From the cell containing the given text, extract its center point as [X, Y] coordinate. 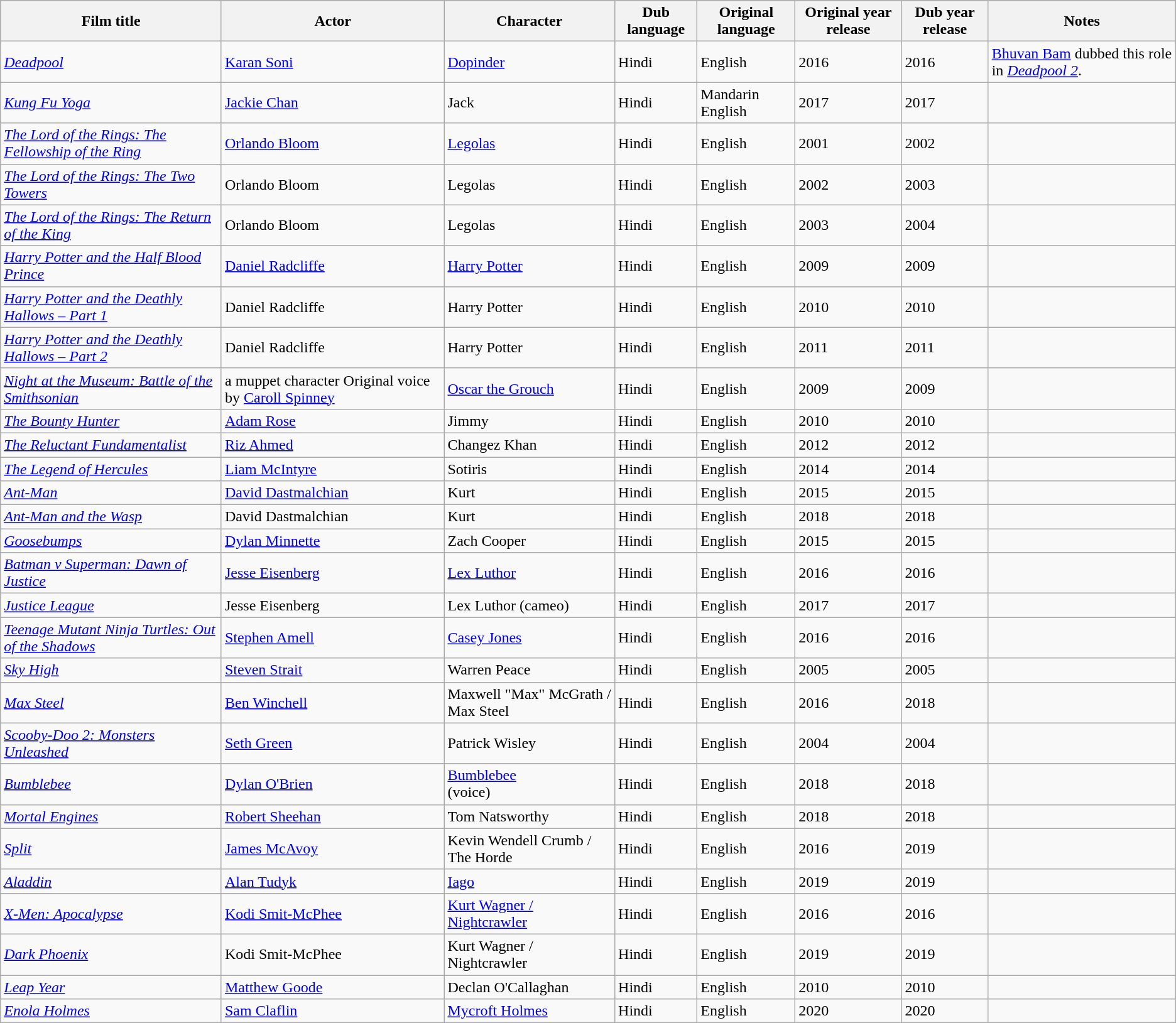
James McAvoy [332, 849]
Ben Winchell [332, 702]
Riz Ahmed [332, 445]
Lex Luthor (cameo) [530, 605]
Seth Green [332, 744]
Steven Strait [332, 670]
Adam Rose [332, 421]
MandarinEnglish [746, 103]
Scooby-Doo 2: Monsters Unleashed [111, 744]
Dub year release [945, 21]
Mycroft Holmes [530, 1011]
Tom Natsworthy [530, 816]
Sam Claflin [332, 1011]
Stephen Amell [332, 638]
Harry Potter and the Deathly Hallows – Part 2 [111, 348]
The Legend of Hercules [111, 469]
X-Men: Apocalypse [111, 913]
Jimmy [530, 421]
Lex Luthor [530, 573]
Robert Sheehan [332, 816]
a muppet character Original voice by Caroll Spinney [332, 388]
Goosebumps [111, 541]
Notes [1082, 21]
Bumblebee(voice) [530, 784]
Maxwell "Max" McGrath / Max Steel [530, 702]
Jackie Chan [332, 103]
Ant-Man [111, 493]
Alan Tudyk [332, 881]
Dylan Minnette [332, 541]
Liam McIntyre [332, 469]
Dopinder [530, 62]
Zach Cooper [530, 541]
The Lord of the Rings: The Return of the King [111, 225]
Jack [530, 103]
2001 [848, 143]
Mortal Engines [111, 816]
The Reluctant Fundamentalist [111, 445]
Dub language [656, 21]
Batman v Superman: Dawn of Justice [111, 573]
Harry Potter and the Half Blood Prince [111, 266]
The Lord of the Rings: The Two Towers [111, 185]
The Bounty Hunter [111, 421]
Character [530, 21]
Film title [111, 21]
Oscar the Grouch [530, 388]
Sotiris [530, 469]
Changez Khan [530, 445]
Warren Peace [530, 670]
Karan Soni [332, 62]
Bhuvan Bam dubbed this role in Deadpool 2. [1082, 62]
Max Steel [111, 702]
Iago [530, 881]
Teenage Mutant Ninja Turtles: Out of the Shadows [111, 638]
Kung Fu Yoga [111, 103]
Original language [746, 21]
Enola Holmes [111, 1011]
Night at the Museum: Battle of the Smithsonian [111, 388]
Kevin Wendell Crumb / The Horde [530, 849]
Split [111, 849]
Actor [332, 21]
Casey Jones [530, 638]
Harry Potter and the Deathly Hallows – Part 1 [111, 306]
Matthew Goode [332, 987]
Justice League [111, 605]
Sky High [111, 670]
Dylan O'Brien [332, 784]
Bumblebee [111, 784]
Dark Phoenix [111, 955]
The Lord of the Rings: The Fellowship of the Ring [111, 143]
Ant-Man and the Wasp [111, 517]
Declan O'Callaghan [530, 987]
Original year release [848, 21]
Leap Year [111, 987]
Deadpool [111, 62]
Aladdin [111, 881]
Patrick Wisley [530, 744]
